Search for the cell housing the specified text and yield its [X, Y] center coordinate. 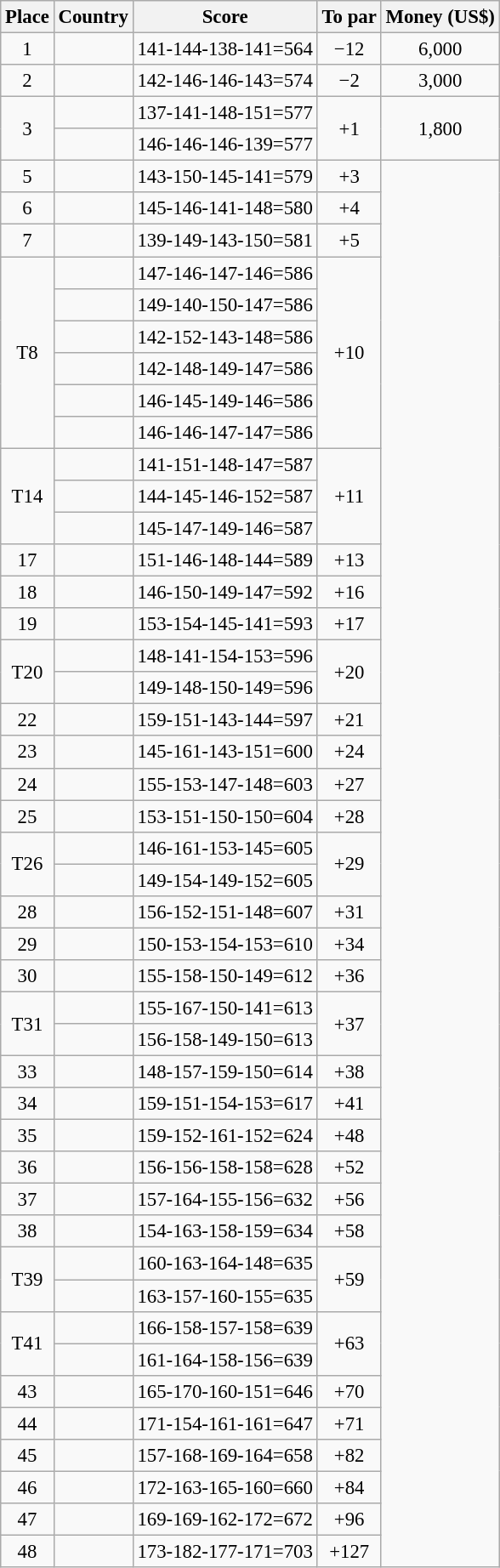
+17 [349, 624]
45 [27, 1456]
+82 [349, 1456]
29 [27, 944]
36 [27, 1167]
33 [27, 1072]
−12 [349, 49]
148-157-159-150=614 [224, 1072]
1 [27, 49]
22 [27, 720]
157-168-169-164=658 [224, 1456]
44 [27, 1423]
+84 [349, 1487]
Money (US$) [440, 17]
163-157-160-155=635 [224, 1296]
48 [27, 1551]
+27 [349, 784]
+37 [349, 1024]
28 [27, 912]
6 [27, 208]
+10 [349, 353]
149-154-149-152=605 [224, 880]
5 [27, 177]
+31 [349, 912]
To par [349, 17]
+71 [349, 1423]
159-152-161-152=624 [224, 1136]
156-158-149-150=613 [224, 1040]
T26 [27, 864]
3 [27, 129]
165-170-160-151=646 [224, 1391]
146-150-149-147=592 [224, 593]
137-141-148-151=577 [224, 113]
146-145-149-146=586 [224, 401]
+38 [349, 1072]
1,800 [440, 129]
−2 [349, 81]
T20 [27, 672]
+20 [349, 672]
153-151-150-150=604 [224, 816]
146-146-147-147=586 [224, 433]
149-148-150-149=596 [224, 688]
+127 [349, 1551]
+3 [349, 177]
+1 [349, 129]
+11 [349, 497]
155-158-150-149=612 [224, 976]
171-154-161-161=647 [224, 1423]
173-182-177-171=703 [224, 1551]
25 [27, 816]
146-161-153-145=605 [224, 848]
149-140-150-147=586 [224, 304]
156-152-151-148=607 [224, 912]
155-153-147-148=603 [224, 784]
159-151-154-153=617 [224, 1104]
151-146-148-144=589 [224, 560]
+48 [349, 1136]
Score [224, 17]
141-151-148-147=587 [224, 464]
169-169-162-172=672 [224, 1520]
Country [94, 17]
161-164-158-156=639 [224, 1360]
141-144-138-141=564 [224, 49]
+41 [349, 1104]
155-167-150-141=613 [224, 1008]
46 [27, 1487]
146-146-146-139=577 [224, 145]
38 [27, 1232]
145-146-141-148=580 [224, 208]
+52 [349, 1167]
159-151-143-144=597 [224, 720]
+4 [349, 208]
24 [27, 784]
47 [27, 1520]
17 [27, 560]
150-153-154-153=610 [224, 944]
153-154-145-141=593 [224, 624]
19 [27, 624]
172-163-165-160=660 [224, 1487]
147-146-147-146=586 [224, 273]
23 [27, 753]
+63 [349, 1344]
+28 [349, 816]
+36 [349, 976]
30 [27, 976]
145-161-143-151=600 [224, 753]
T41 [27, 1344]
+56 [349, 1200]
7 [27, 241]
3,000 [440, 81]
160-163-164-148=635 [224, 1264]
43 [27, 1391]
142-152-143-148=586 [224, 337]
144-145-146-152=587 [224, 497]
145-147-149-146=587 [224, 528]
18 [27, 593]
142-148-149-147=586 [224, 368]
T14 [27, 497]
+34 [349, 944]
T39 [27, 1279]
143-150-145-141=579 [224, 177]
+24 [349, 753]
+59 [349, 1279]
+13 [349, 560]
35 [27, 1136]
156-156-158-158=628 [224, 1167]
166-158-157-158=639 [224, 1327]
+16 [349, 593]
+96 [349, 1520]
6,000 [440, 49]
+21 [349, 720]
157-164-155-156=632 [224, 1200]
T31 [27, 1024]
34 [27, 1104]
+70 [349, 1391]
+5 [349, 241]
+29 [349, 864]
+58 [349, 1232]
Place [27, 17]
37 [27, 1200]
2 [27, 81]
154-163-158-159=634 [224, 1232]
139-149-143-150=581 [224, 241]
T8 [27, 353]
148-141-154-153=596 [224, 656]
142-146-146-143=574 [224, 81]
